From the cell containing the given text, extract its center point as (x, y) coordinate. 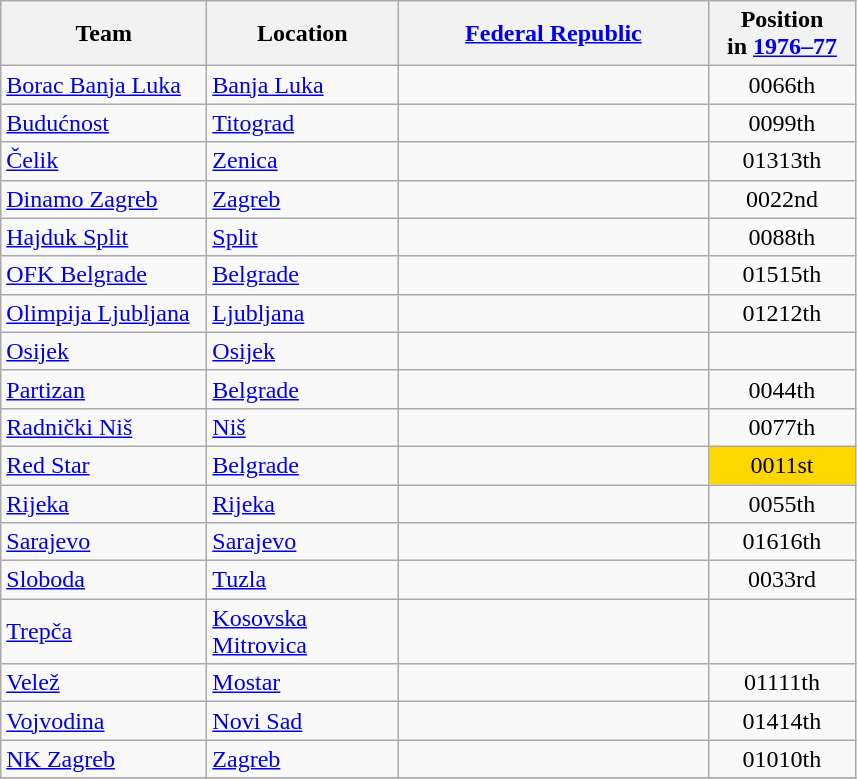
Čelik (104, 161)
Vojvodina (104, 721)
Mostar (302, 683)
0011st (782, 465)
Federal Republic (554, 34)
Location (302, 34)
Banja Luka (302, 85)
Velež (104, 683)
0077th (782, 427)
Team (104, 34)
01616th (782, 542)
Titograd (302, 123)
Partizan (104, 389)
Sloboda (104, 580)
Radnički Niš (104, 427)
Split (302, 237)
Kosovska Mitrovica (302, 632)
01111th (782, 683)
Borac Banja Luka (104, 85)
Trepča (104, 632)
Positionin 1976–77 (782, 34)
0044th (782, 389)
OFK Belgrade (104, 275)
Novi Sad (302, 721)
0022nd (782, 199)
Zenica (302, 161)
01414th (782, 721)
Red Star (104, 465)
Dinamo Zagreb (104, 199)
01515th (782, 275)
0066th (782, 85)
Ljubljana (302, 313)
Tuzla (302, 580)
0088th (782, 237)
01010th (782, 759)
01212th (782, 313)
01313th (782, 161)
Niš (302, 427)
Olimpija Ljubljana (104, 313)
0033rd (782, 580)
Budućnost (104, 123)
0055th (782, 503)
Hajduk Split (104, 237)
NK Zagreb (104, 759)
0099th (782, 123)
